Provide the (X, Y) coordinate of the cell's center where the given text is located.  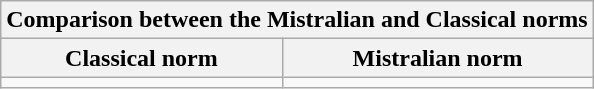
Classical norm (142, 58)
Mistralian norm (438, 58)
Comparison between the Mistralian and Classical norms (297, 20)
